Extract the [X, Y] coordinate from the center of the cell holding the provided text.  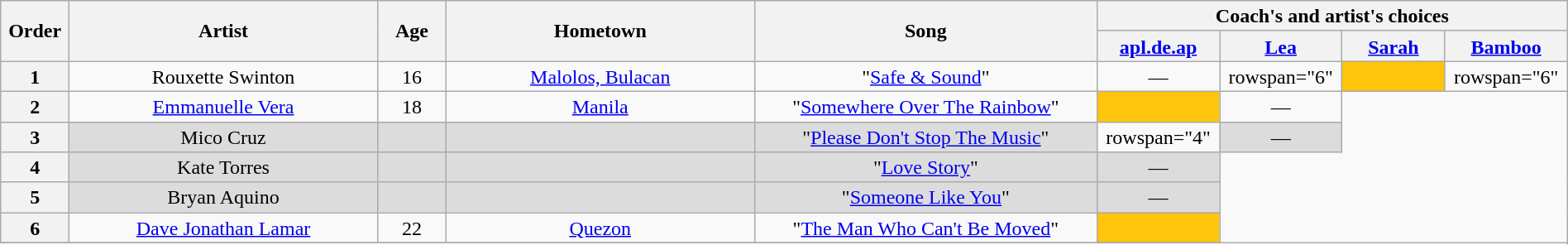
Artist [223, 31]
"The Man Who Can't Be Moved" [925, 228]
Kate Torres [223, 167]
apl.de.ap [1158, 46]
Rouxette Swinton [223, 76]
5 [35, 197]
Hometown [600, 31]
22 [412, 228]
Bryan Aquino [223, 197]
Dave Jonathan Lamar [223, 228]
6 [35, 228]
"Love Story" [925, 167]
rowspan="4" [1158, 137]
1 [35, 76]
Order [35, 31]
3 [35, 137]
Sarah [1394, 46]
18 [412, 106]
4 [35, 167]
"Somewhere Over The Rainbow" [925, 106]
Emmanuelle Vera [223, 106]
Coach's and artist's choices [1331, 17]
"Safe & Sound" [925, 76]
"Someone Like You" [925, 197]
"Please Don't Stop The Music" [925, 137]
Lea [1281, 46]
Malolos, Bulacan [600, 76]
2 [35, 106]
Age [412, 31]
Song [925, 31]
16 [412, 76]
Manila [600, 106]
Mico Cruz [223, 137]
Bamboo [1506, 46]
Quezon [600, 228]
